Capture the cell that displays the provided text and extract its [X, Y] central coordinate. 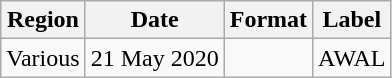
AWAL [352, 58]
21 May 2020 [154, 58]
Region [43, 20]
Label [352, 20]
Format [268, 20]
Various [43, 58]
Date [154, 20]
